Search for the cell housing the specified text and yield its (X, Y) center coordinate. 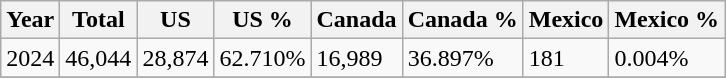
16,989 (356, 58)
Canada (356, 20)
181 (566, 58)
28,874 (176, 58)
Mexico (566, 20)
2024 (30, 58)
US (176, 20)
62.710% (262, 58)
Mexico % (667, 20)
Year (30, 20)
US % (262, 20)
0.004% (667, 58)
Canada % (462, 20)
36.897% (462, 58)
Total (98, 20)
46,044 (98, 58)
